From the cell containing the given text, extract its center point as (X, Y) coordinate. 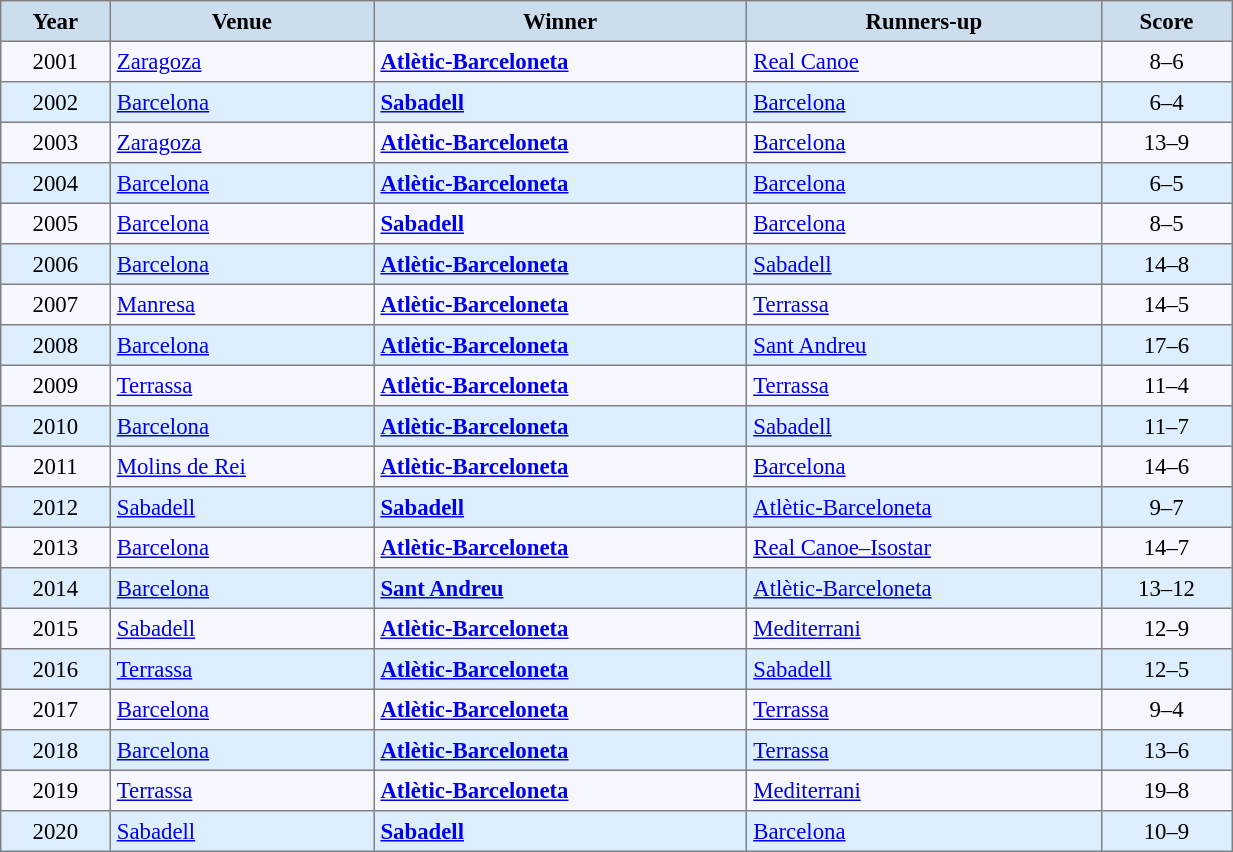
17–6 (1166, 345)
2003 (56, 142)
9–4 (1166, 709)
2004 (56, 183)
2014 (56, 588)
9–7 (1166, 507)
2018 (56, 750)
6–5 (1166, 183)
2005 (56, 223)
6–4 (1166, 102)
Runners-up (924, 21)
14–5 (1166, 304)
2002 (56, 102)
14–7 (1166, 547)
Molins de Rei (242, 466)
2019 (56, 790)
Score (1166, 21)
13–6 (1166, 750)
2017 (56, 709)
2008 (56, 345)
2016 (56, 669)
2013 (56, 547)
19–8 (1166, 790)
14–6 (1166, 466)
2020 (56, 831)
14–8 (1166, 264)
2015 (56, 628)
2012 (56, 507)
12–5 (1166, 669)
12–9 (1166, 628)
2010 (56, 426)
2011 (56, 466)
13–9 (1166, 142)
2009 (56, 385)
Real Canoe–Isostar (924, 547)
2001 (56, 61)
Year (56, 21)
2007 (56, 304)
13–12 (1166, 588)
2006 (56, 264)
8–6 (1166, 61)
Winner (560, 21)
10–9 (1166, 831)
8–5 (1166, 223)
11–7 (1166, 426)
Real Canoe (924, 61)
11–4 (1166, 385)
Venue (242, 21)
Manresa (242, 304)
